Extract the (x, y) coordinate from the center of the cell holding the provided text.  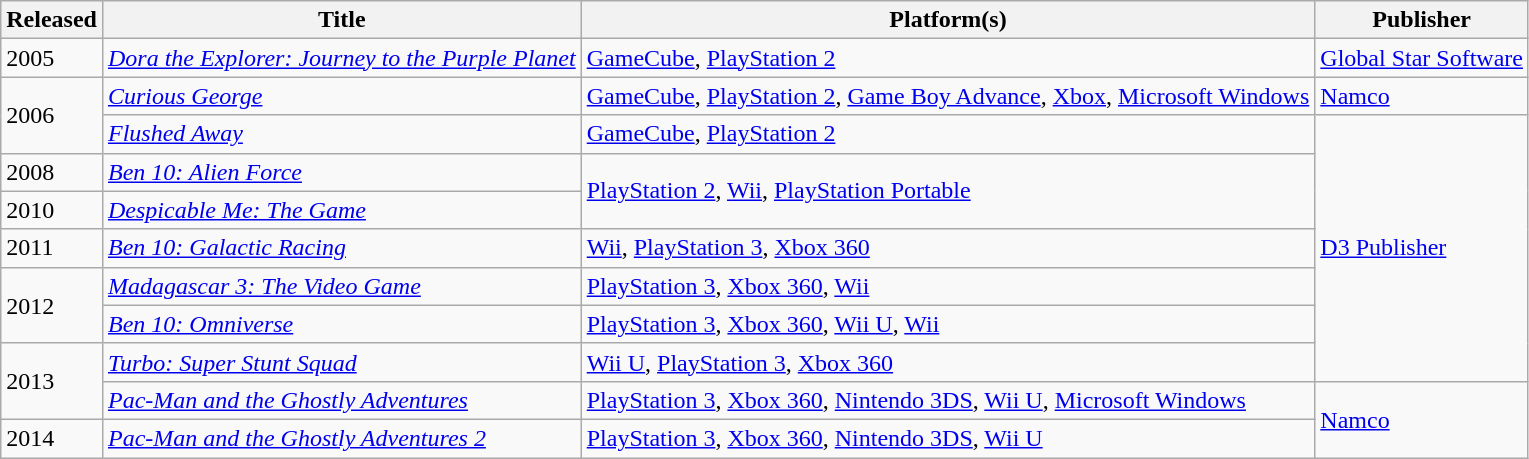
Publisher (1422, 20)
2012 (52, 305)
Pac-Man and the Ghostly Adventures (342, 400)
Flushed Away (342, 134)
Madagascar 3: The Video Game (342, 286)
Platform(s) (948, 20)
2005 (52, 58)
D3 Publisher (1422, 248)
Turbo: Super Stunt Squad (342, 362)
Despicable Me: The Game (342, 210)
2008 (52, 172)
Ben 10: Galactic Racing (342, 248)
PlayStation 2, Wii, PlayStation Portable (948, 191)
Pac-Man and the Ghostly Adventures 2 (342, 438)
2013 (52, 381)
2014 (52, 438)
Curious George (342, 96)
Wii, PlayStation 3, Xbox 360 (948, 248)
PlayStation 3, Xbox 360, Nintendo 3DS, Wii U (948, 438)
PlayStation 3, Xbox 360, Wii (948, 286)
Dora the Explorer: Journey to the Purple Planet (342, 58)
PlayStation 3, Xbox 360, Wii U, Wii (948, 324)
2011 (52, 248)
2006 (52, 115)
GameCube, PlayStation 2, Game Boy Advance, Xbox, Microsoft Windows (948, 96)
Global Star Software (1422, 58)
Wii U, PlayStation 3, Xbox 360 (948, 362)
PlayStation 3, Xbox 360, Nintendo 3DS, Wii U, Microsoft Windows (948, 400)
Ben 10: Alien Force (342, 172)
Title (342, 20)
2010 (52, 210)
Ben 10: Omniverse (342, 324)
Released (52, 20)
